Extract the [x, y] coordinate from the center of the cell holding the provided text.  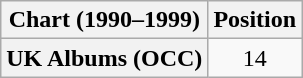
Position [255, 20]
14 [255, 58]
UK Albums (OCC) [104, 58]
Chart (1990–1999) [104, 20]
